Detect which cell encompasses the target text, then output its [X, Y] center coordinate. 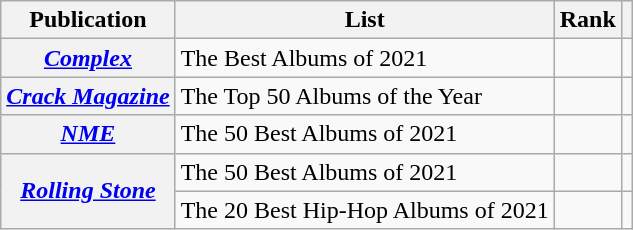
Rolling Stone [88, 191]
NME [88, 134]
Crack Magazine [88, 96]
Rank [588, 20]
The Best Albums of 2021 [364, 58]
Publication [88, 20]
Complex [88, 58]
The Top 50 Albums of the Year [364, 96]
The 20 Best Hip-Hop Albums of 2021 [364, 210]
List [364, 20]
